Scan for the cell matching the given text and deliver its (X, Y) coordinate at center. 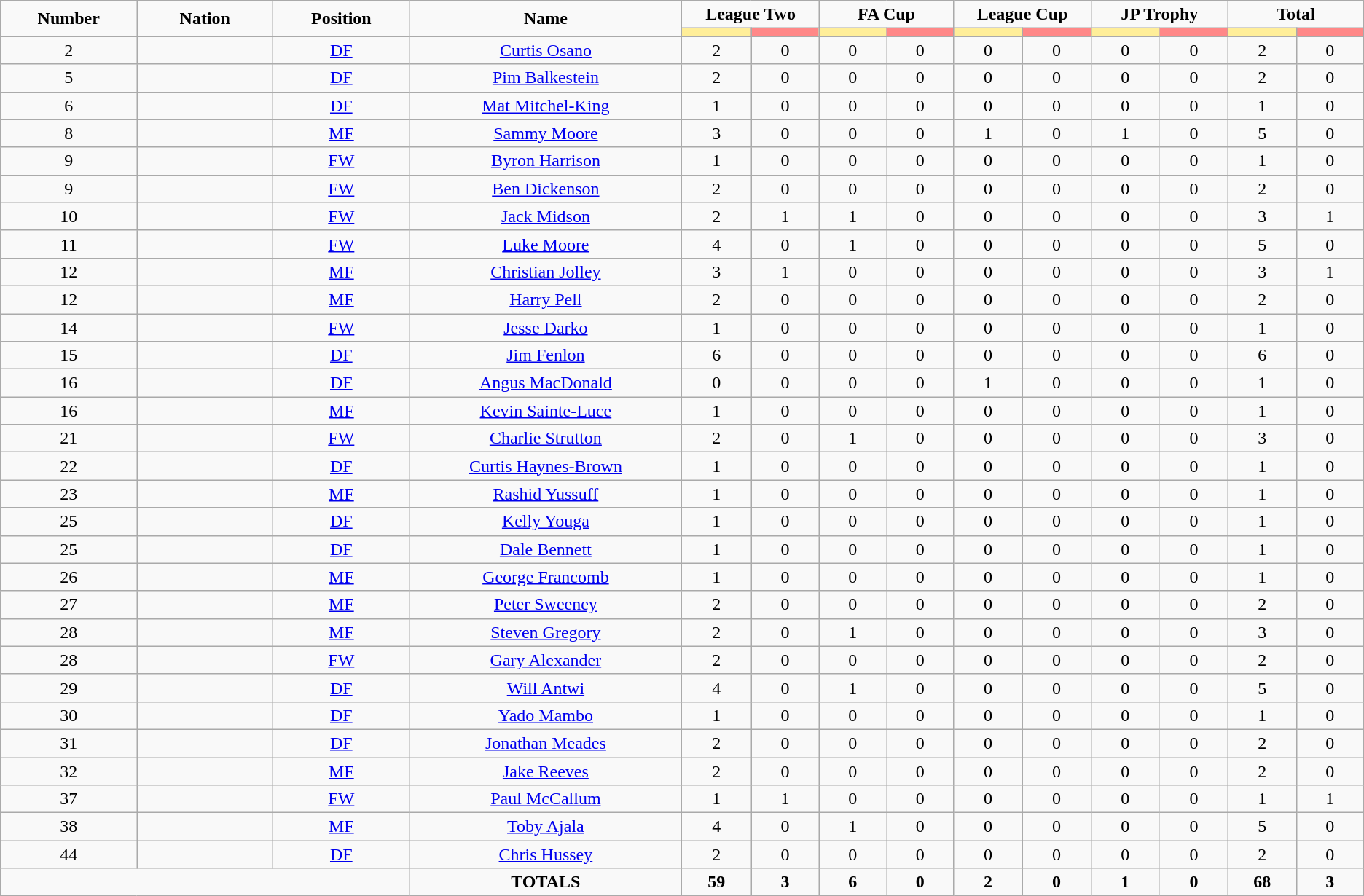
Sammy Moore (546, 133)
Ben Dickenson (546, 189)
Curtis Haynes-Brown (546, 466)
27 (68, 605)
Charlie Strutton (546, 439)
Kevin Sainte-Luce (546, 411)
Rashid Yussuff (546, 494)
Jesse Darko (546, 327)
Christian Jolley (546, 272)
29 (68, 688)
37 (68, 799)
Byron Harrison (546, 161)
15 (68, 355)
Nation (205, 19)
Jim Fenlon (546, 355)
TOTALS (546, 882)
Jake Reeves (546, 771)
Paul McCallum (546, 799)
Number (68, 19)
Jonathan Meades (546, 743)
Yado Mambo (546, 715)
38 (68, 827)
League Cup (1022, 15)
31 (68, 743)
10 (68, 216)
Will Antwi (546, 688)
22 (68, 466)
14 (68, 327)
Chris Hussey (546, 854)
Steven Gregory (546, 632)
23 (68, 494)
Angus MacDonald (546, 383)
Jack Midson (546, 216)
Harry Pell (546, 299)
League Two (750, 15)
Name (546, 19)
Kelly Youga (546, 522)
26 (68, 577)
Mat Mitchel-King (546, 106)
Dale Bennett (546, 549)
44 (68, 854)
21 (68, 439)
59 (717, 882)
Curtis Osano (546, 50)
Pim Balkestein (546, 78)
JP Trophy (1159, 15)
Position (341, 19)
11 (68, 244)
Gary Alexander (546, 660)
FA Cup (886, 15)
68 (1262, 882)
Luke Moore (546, 244)
32 (68, 771)
George Francomb (546, 577)
30 (68, 715)
8 (68, 133)
Toby Ajala (546, 827)
Total (1296, 15)
Peter Sweeney (546, 605)
